Output the (x, y) coordinate of the center of the cell containing the given text.  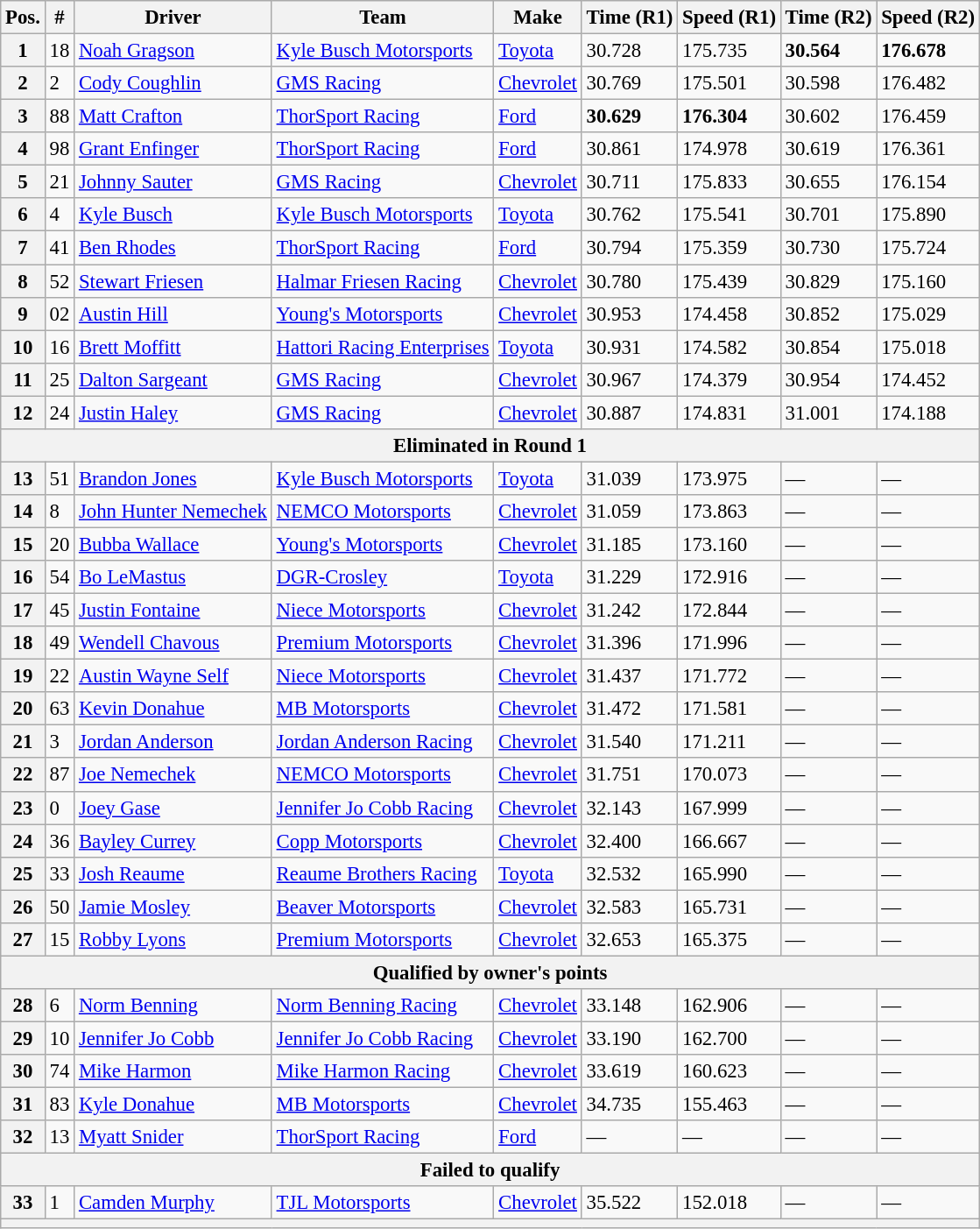
Time (R1) (630, 18)
Myatt Snider (173, 1137)
175.890 (928, 215)
31.751 (630, 775)
19 (23, 676)
30.854 (828, 347)
Bayley Currey (173, 841)
Ben Rhodes (173, 248)
11 (23, 379)
176.459 (928, 117)
02 (60, 314)
30.931 (630, 347)
Mike Harmon (173, 1071)
30.762 (630, 215)
63 (60, 709)
Speed (R2) (928, 18)
Time (R2) (828, 18)
Kyle Busch (173, 215)
174.379 (730, 379)
74 (60, 1071)
31.229 (630, 577)
Brandon Jones (173, 478)
165.731 (730, 907)
30.619 (828, 149)
17 (23, 611)
Josh Reaume (173, 873)
32 (23, 1137)
32.532 (630, 873)
175.541 (730, 215)
30.852 (828, 314)
Dalton Sargeant (173, 379)
Team (383, 18)
30.861 (630, 149)
162.906 (730, 1006)
83 (60, 1105)
29 (23, 1038)
175.439 (730, 281)
175.029 (928, 314)
Jordan Anderson Racing (383, 742)
Austin Hill (173, 314)
31.472 (630, 709)
Joe Nemechek (173, 775)
98 (60, 149)
166.667 (730, 841)
Wendell Chavous (173, 643)
30.564 (828, 51)
30.730 (828, 248)
175.735 (730, 51)
Cody Coughlin (173, 83)
87 (60, 775)
30.711 (630, 182)
Bo LeMastus (173, 577)
174.831 (730, 413)
36 (60, 841)
33.148 (630, 1006)
Grant Enfinger (173, 149)
John Hunter Nemechek (173, 512)
30.953 (630, 314)
50 (60, 907)
171.772 (730, 676)
176.361 (928, 149)
28 (23, 1006)
DGR-Crosley (383, 577)
31.242 (630, 611)
Eliminated in Round 1 (490, 446)
5 (23, 182)
26 (23, 907)
45 (60, 611)
174.452 (928, 379)
32.400 (630, 841)
TJL Motorsports (383, 1203)
Beaver Motorsports (383, 907)
Matt Crafton (173, 117)
172.916 (730, 577)
Norm Benning Racing (383, 1006)
41 (60, 248)
34.735 (630, 1105)
Halmar Friesen Racing (383, 281)
175.724 (928, 248)
Norm Benning (173, 1006)
174.978 (730, 149)
160.623 (730, 1071)
174.582 (730, 347)
Stewart Friesen (173, 281)
176.482 (928, 83)
30.954 (828, 379)
30.829 (828, 281)
51 (60, 478)
173.160 (730, 544)
88 (60, 117)
30.602 (828, 117)
175.160 (928, 281)
Make (538, 18)
165.990 (730, 873)
9 (23, 314)
173.863 (730, 512)
Qualified by owner's points (490, 972)
12 (23, 413)
7 (23, 248)
Camden Murphy (173, 1203)
32.653 (630, 940)
162.700 (730, 1038)
23 (23, 808)
Driver (173, 18)
Robby Lyons (173, 940)
176.304 (730, 117)
31.059 (630, 512)
Jordan Anderson (173, 742)
175.833 (730, 182)
31.039 (630, 478)
30.967 (630, 379)
Brett Moffitt (173, 347)
176.678 (928, 51)
49 (60, 643)
165.375 (730, 940)
30.780 (630, 281)
174.188 (928, 413)
30 (23, 1071)
152.018 (730, 1203)
30.887 (630, 413)
167.999 (730, 808)
Failed to qualify (490, 1170)
Johnny Sauter (173, 182)
Mike Harmon Racing (383, 1071)
175.501 (730, 83)
Justin Fontaine (173, 611)
30.655 (828, 182)
0 (60, 808)
171.211 (730, 742)
30.598 (828, 83)
Joey Gase (173, 808)
Noah Gragson (173, 51)
Copp Motorsports (383, 841)
174.458 (730, 314)
31 (23, 1105)
30.794 (630, 248)
30.728 (630, 51)
171.581 (730, 709)
31.396 (630, 643)
172.844 (730, 611)
27 (23, 940)
175.018 (928, 347)
54 (60, 577)
Jamie Mosley (173, 907)
171.996 (730, 643)
175.359 (730, 248)
Speed (R1) (730, 18)
32.583 (630, 907)
35.522 (630, 1203)
Austin Wayne Self (173, 676)
155.463 (730, 1105)
Hattori Racing Enterprises (383, 347)
31.185 (630, 544)
173.975 (730, 478)
31.540 (630, 742)
176.154 (928, 182)
30.701 (828, 215)
Justin Haley (173, 413)
14 (23, 512)
52 (60, 281)
32.143 (630, 808)
Kyle Donahue (173, 1105)
Jennifer Jo Cobb (173, 1038)
Reaume Brothers Racing (383, 873)
170.073 (730, 775)
Bubba Wallace (173, 544)
33.619 (630, 1071)
33.190 (630, 1038)
Kevin Donahue (173, 709)
# (60, 18)
31.437 (630, 676)
Pos. (23, 18)
30.769 (630, 83)
30.629 (630, 117)
31.001 (828, 413)
